Detect which cell encompasses the target text, then output its (x, y) center coordinate. 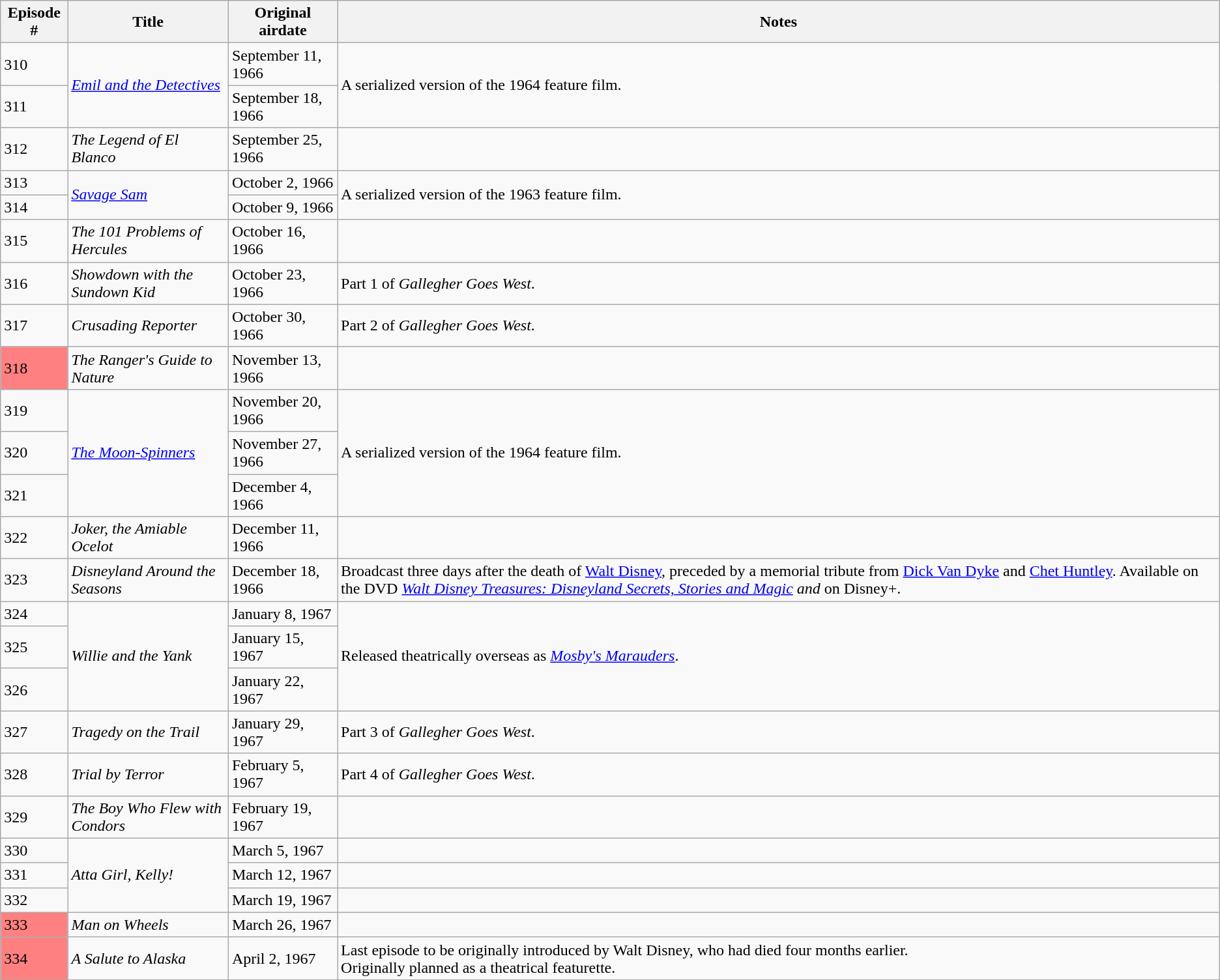
323 (34, 580)
318 (34, 367)
October 9, 1966 (283, 207)
Episode # (34, 22)
Joker, the Amiable Ocelot (148, 538)
324 (34, 614)
December 11, 1966 (283, 538)
322 (34, 538)
314 (34, 207)
The 101 Problems of Hercules (148, 241)
315 (34, 241)
333 (34, 925)
320 (34, 452)
October 23, 1966 (283, 283)
330 (34, 850)
Last episode to be originally introduced by Walt Disney, who had died four months earlier.Originally planned as a theatrical featurette. (779, 958)
Title (148, 22)
Crusading Reporter (148, 326)
331 (34, 875)
319 (34, 411)
327 (34, 732)
312 (34, 149)
332 (34, 900)
Released theatrically overseas as Mosby's Marauders. (779, 656)
Tragedy on the Trail (148, 732)
November 13, 1966 (283, 367)
November 27, 1966 (283, 452)
March 19, 1967 (283, 900)
January 22, 1967 (283, 689)
317 (34, 326)
Trial by Terror (148, 774)
Part 2 of Gallegher Goes West. (779, 326)
A serialized version of the 1963 feature film. (779, 195)
January 29, 1967 (283, 732)
The Legend of El Blanco (148, 149)
The Ranger's Guide to Nature (148, 367)
September 11, 1966 (283, 64)
328 (34, 774)
March 12, 1967 (283, 875)
The Boy Who Flew with Condors (148, 817)
March 26, 1967 (283, 925)
October 2, 1966 (283, 182)
326 (34, 689)
Notes (779, 22)
Showdown with the Sundown Kid (148, 283)
February 19, 1967 (283, 817)
March 5, 1967 (283, 850)
Willie and the Yank (148, 656)
329 (34, 817)
Disneyland Around the Seasons (148, 580)
316 (34, 283)
Original airdate (283, 22)
January 15, 1967 (283, 648)
January 8, 1967 (283, 614)
February 5, 1967 (283, 774)
321 (34, 495)
December 18, 1966 (283, 580)
Part 1 of Gallegher Goes West. (779, 283)
October 30, 1966 (283, 326)
325 (34, 648)
Man on Wheels (148, 925)
December 4, 1966 (283, 495)
April 2, 1967 (283, 958)
310 (34, 64)
Part 4 of Gallegher Goes West. (779, 774)
Savage Sam (148, 195)
313 (34, 182)
The Moon-Spinners (148, 452)
Part 3 of Gallegher Goes West. (779, 732)
October 16, 1966 (283, 241)
311 (34, 107)
A Salute to Alaska (148, 958)
334 (34, 958)
September 18, 1966 (283, 107)
September 25, 1966 (283, 149)
Atta Girl, Kelly! (148, 875)
Emil and the Detectives (148, 85)
November 20, 1966 (283, 411)
